Detect which cell encompasses the target text, then output its [x, y] center coordinate. 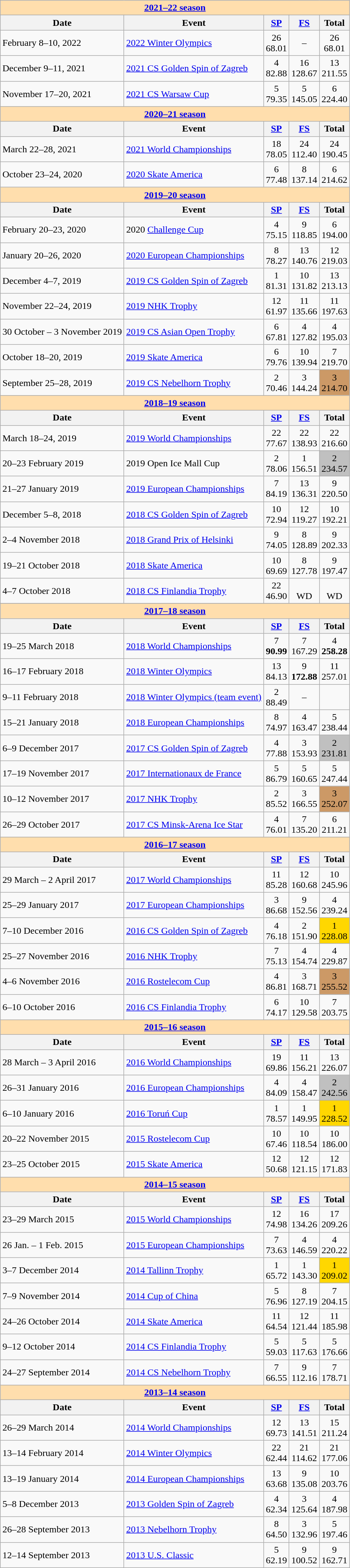
2 78.06 [277, 464]
2014–15 season [175, 1184]
16 134.26 [304, 1219]
4 82.88 [277, 68]
10 203.76 [335, 1478]
2015 European Championships [194, 1245]
9 118.85 [304, 229]
4 229.87 [335, 956]
12 160.68 [304, 879]
2 234.57 [335, 464]
7 73.63 [277, 1245]
1 143.30 [304, 1270]
1 209.02 [335, 1270]
5 117.63 [304, 1347]
12–14 September 2013 [62, 1555]
1 156.51 [304, 464]
2014 Winter Olympics [194, 1453]
7 167.29 [304, 646]
2 151.90 [304, 930]
2016 NHK Trophy [194, 956]
1 65.72 [277, 1270]
3 132.96 [304, 1529]
4 146.59 [304, 1245]
March 22–28, 2021 [62, 149]
November 17–20, 2021 [62, 94]
6–9 December 2017 [62, 748]
13 226.07 [335, 1063]
2019 NHK Trophy [194, 306]
24–26 October 2014 [62, 1321]
11 185.98 [335, 1321]
5 62.19 [277, 1555]
3 252.07 [335, 799]
2014 Skate America [194, 1321]
7 84.19 [277, 489]
10 139.94 [304, 357]
9 135.08 [304, 1478]
11 197.63 [335, 306]
5 238.44 [335, 723]
24 112.40 [304, 149]
December 9–11, 2021 [62, 68]
10 129.58 [304, 1007]
9–11 February 2018 [62, 697]
13 140.76 [304, 255]
3 255.52 [335, 981]
6 224.40 [335, 94]
5 76.96 [277, 1296]
10 72.94 [277, 514]
11 257.01 [335, 672]
2 88.49 [277, 697]
4 127.82 [304, 332]
7–10 December 2016 [62, 930]
15 211.24 [335, 1427]
12 119.27 [304, 514]
2019 Open Ice Mall Cup [194, 464]
5 86.79 [277, 774]
6–10 October 2016 [62, 1007]
6–10 January 2016 [62, 1113]
1 78.57 [277, 1113]
2–4 November 2018 [62, 540]
2021 CS Golden Spin of Zagreb [194, 68]
2 85.52 [277, 799]
5 59.03 [277, 1347]
1 228.08 [335, 930]
2017 European Championships [194, 905]
9 112.16 [304, 1372]
2014 CS Nebelhorn Trophy [194, 1372]
2019 CS Nebelhorn Trophy [194, 383]
13 84.13 [277, 672]
13 213.13 [335, 281]
20–22 November 2015 [62, 1139]
8 78.27 [277, 255]
2019 European Championships [194, 489]
3 86.68 [277, 905]
3 144.24 [304, 383]
2014 Cup of China [194, 1296]
2022 Winter Olympics [194, 43]
23–29 March 2015 [62, 1219]
3 214.70 [335, 383]
4 86.81 [277, 981]
2017–18 season [175, 611]
2 242.56 [335, 1088]
2018 CS Finlandia Trophy [194, 590]
4 75.15 [277, 229]
10 245.96 [335, 879]
7 219.70 [335, 357]
10–12 November 2017 [62, 799]
2018–19 season [175, 403]
4–6 November 2016 [62, 981]
4–7 October 2018 [62, 590]
2014 Tallinn Trophy [194, 1270]
2016 World Championships [194, 1063]
1 228.52 [335, 1113]
2018 Grand Prix of Helsinki [194, 540]
2015 Rostelecom Cup [194, 1139]
2018 Skate America [194, 565]
2014 CS Finlandia Trophy [194, 1347]
4 187.98 [335, 1504]
7 66.55 [277, 1372]
8 137.14 [304, 175]
11 156.21 [304, 1063]
7 178.71 [335, 1372]
6 74.17 [277, 1007]
12 171.83 [335, 1164]
2013–14 season [175, 1393]
9 152.56 [304, 905]
9 100.52 [304, 1555]
25–27 November 2016 [62, 956]
17–19 November 2017 [62, 774]
4 62.34 [277, 1504]
16 128.67 [304, 68]
5–8 December 2013 [62, 1504]
22 62.44 [277, 1453]
1 149.95 [304, 1113]
12 121.44 [304, 1321]
2019–20 season [175, 195]
18 78.05 [277, 149]
26 Jan. – 1 Feb. 2015 [62, 1245]
6 77.48 [277, 175]
22 216.60 [335, 438]
2013 U.S. Classic [194, 1555]
2019 CS Golden Spin of Zagreb [194, 281]
6 67.81 [277, 332]
8 74.97 [277, 723]
2018 Winter Olympics (team event) [194, 697]
8 128.89 [304, 540]
6 214.62 [335, 175]
3 125.64 [304, 1504]
4 258.28 [335, 646]
13 211.55 [335, 68]
22 46.90 [277, 590]
2014 European Championships [194, 1478]
2018 CS Golden Spin of Zagreb [194, 514]
12 61.97 [277, 306]
4 163.47 [304, 723]
5 160.65 [304, 774]
17 209.26 [335, 1219]
11 135.66 [304, 306]
2016–17 season [175, 844]
2020 European Championships [194, 255]
15–21 January 2018 [62, 723]
March 18–24, 2019 [62, 438]
2017 CS Minsk-Arena Ice Star [194, 825]
5 79.35 [277, 94]
4 220.22 [335, 1245]
10 118.54 [304, 1139]
October 18–20, 2019 [62, 357]
21 114.62 [304, 1453]
4 239.24 [335, 905]
2013 Golden Spin of Zagreb [194, 1504]
7 135.20 [304, 825]
12 69.73 [277, 1427]
7 90.99 [277, 646]
December 4–7, 2019 [62, 281]
February 8–10, 2022 [62, 43]
2013 Nebelhorn Trophy [194, 1529]
9 197.47 [335, 565]
29 March – 2 April 2017 [62, 879]
February 20–23, 2020 [62, 229]
4 84.09 [277, 1088]
3 168.71 [304, 981]
2019 World Championships [194, 438]
23–25 October 2015 [62, 1164]
8 127.78 [304, 565]
2021–22 season [175, 8]
7 203.75 [335, 1007]
2014 World Championships [194, 1427]
6 79.76 [277, 357]
11 64.54 [277, 1321]
26–31 January 2016 [62, 1088]
4 154.74 [304, 956]
24–27 September 2014 [62, 1372]
3 166.55 [304, 799]
8 64.50 [277, 1529]
2 231.81 [335, 748]
4 158.47 [304, 1088]
10 67.46 [277, 1139]
28 March – 3 April 2016 [62, 1063]
4 77.88 [277, 748]
26–29 October 2017 [62, 825]
10 192.21 [335, 514]
9 74.05 [277, 540]
9 220.50 [335, 489]
30 October – 3 November 2019 [62, 332]
2015 Skate America [194, 1164]
26–29 March 2014 [62, 1427]
11 85.28 [277, 879]
10 69.69 [277, 565]
13 136.31 [304, 489]
12 50.68 [277, 1164]
13 141.51 [304, 1427]
November 22–24, 2019 [62, 306]
20–23 February 2019 [62, 464]
19–25 March 2018 [62, 646]
5 197.46 [335, 1529]
September 25–28, 2019 [62, 383]
7–9 November 2014 [62, 1296]
2021 World Championships [194, 149]
2018 World Championships [194, 646]
2020 Skate America [194, 175]
2018 Winter Olympics [194, 672]
2017 CS Golden Spin of Zagreb [194, 748]
8 127.19 [304, 1296]
10 131.82 [304, 281]
2020 Challenge Cup [194, 229]
9 172.88 [304, 672]
25–29 January 2017 [62, 905]
5 145.05 [304, 94]
1 81.31 [277, 281]
January 20–26, 2020 [62, 255]
3–7 December 2014 [62, 1270]
2019 Skate America [194, 357]
22 138.93 [304, 438]
2015 World Championships [194, 1219]
12 219.03 [335, 255]
2016 European Championships [194, 1088]
2019 CS Asian Open Trophy [194, 332]
7 204.15 [335, 1296]
4 195.03 [335, 332]
4 76.18 [277, 930]
4 76.01 [277, 825]
22 77.67 [277, 438]
21–27 January 2019 [62, 489]
10 186.00 [335, 1139]
2016 CS Golden Spin of Zagreb [194, 930]
13–14 February 2014 [62, 1453]
19–21 October 2018 [62, 565]
2020–21 season [175, 114]
9–12 October 2014 [62, 1347]
October 23–24, 2020 [62, 175]
2016 Rostelecom Cup [194, 981]
2016 Toruń Cup [194, 1113]
5 176.66 [335, 1347]
5 247.44 [335, 774]
12 121.15 [304, 1164]
2 70.46 [277, 383]
6 194.00 [335, 229]
16–17 February 2018 [62, 672]
2017 Internationaux de France [194, 774]
6 211.21 [335, 825]
December 5–8, 2018 [62, 514]
2016 CS Finlandia Trophy [194, 1007]
7 75.13 [277, 956]
2021 CS Warsaw Cup [194, 94]
13–19 January 2014 [62, 1478]
3 153.93 [304, 748]
21 177.06 [335, 1453]
2017 NHK Trophy [194, 799]
9 202.33 [335, 540]
19 69.86 [277, 1063]
24 190.45 [335, 149]
2015–16 season [175, 1027]
2017 World Championships [194, 879]
2018 European Championships [194, 723]
9 162.71 [335, 1555]
13 63.68 [277, 1478]
12 74.98 [277, 1219]
26–28 September 2013 [62, 1529]
